Return the [x, y] coordinate for the center point of the cell that contains the specified text.  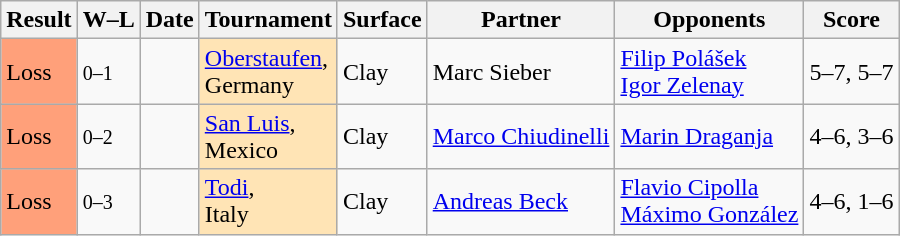
Todi, Italy [268, 202]
Marco Chiudinelli [521, 136]
Opponents [710, 20]
Surface [382, 20]
Flavio Cipolla Máximo González [710, 202]
0–1 [108, 72]
Marin Draganja [710, 136]
4–6, 3–6 [852, 136]
San Luis, Mexico [268, 136]
4–6, 1–6 [852, 202]
Tournament [268, 20]
0–2 [108, 136]
Date [170, 20]
5–7, 5–7 [852, 72]
W–L [108, 20]
Filip Polášek Igor Zelenay [710, 72]
Andreas Beck [521, 202]
0–3 [108, 202]
Oberstaufen, Germany [268, 72]
Partner [521, 20]
Score [852, 20]
Result [39, 20]
Marc Sieber [521, 72]
